Return the (X, Y) coordinate for the center point of the cell that contains the specified text.  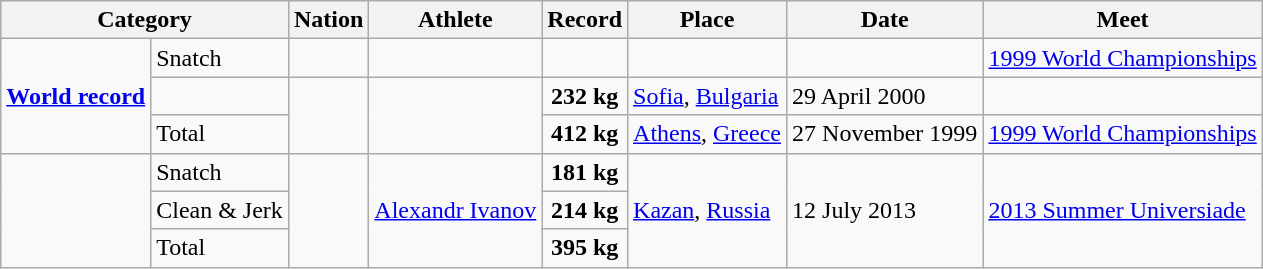
214 kg (585, 210)
Meet (1122, 20)
412 kg (585, 134)
Clean & Jerk (220, 210)
12 July 2013 (885, 210)
World record (76, 96)
29 April 2000 (885, 96)
181 kg (585, 172)
Category (145, 20)
Nation (328, 20)
395 kg (585, 248)
Sofia, Bulgaria (708, 96)
Kazan, Russia (708, 210)
Record (585, 20)
Date (885, 20)
Athens, Greece (708, 134)
Alexandr Ivanov (456, 210)
2013 Summer Universiade (1122, 210)
Athlete (456, 20)
Place (708, 20)
27 November 1999 (885, 134)
232 kg (585, 96)
